Capture the cell that displays the provided text and extract its [x, y] central coordinate. 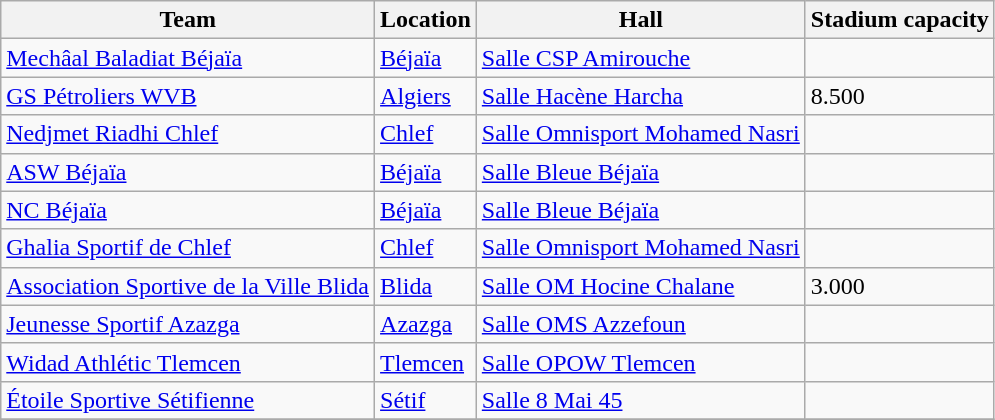
Salle 8 Mai 45 [640, 400]
Salle OMS Azzefoun [640, 324]
Association Sportive de la Ville Blida [188, 286]
Étoile Sportive Sétifienne [188, 400]
3.000 [900, 286]
Nedjmet Riadhi Chlef [188, 134]
Widad Athlétic Tlemcen [188, 362]
Salle Hacène Harcha [640, 96]
Sétif [426, 400]
Salle OM Hocine Chalane [640, 286]
ASW Béjaïa [188, 172]
Team [188, 20]
Ghalia Sportif de Chlef [188, 248]
Blida [426, 286]
Algiers [426, 96]
Salle OPOW Tlemcen [640, 362]
Mechâal Baladiat Béjaïa [188, 58]
Jeunesse Sportif Azazga [188, 324]
Azazga [426, 324]
8.500 [900, 96]
Salle CSP Amirouche [640, 58]
GS Pétroliers WVB [188, 96]
Tlemcen [426, 362]
Location [426, 20]
Hall [640, 20]
NC Béjaïa [188, 210]
Stadium capacity [900, 20]
